Provide the (x, y) coordinate of the cell's center where the given text is located.  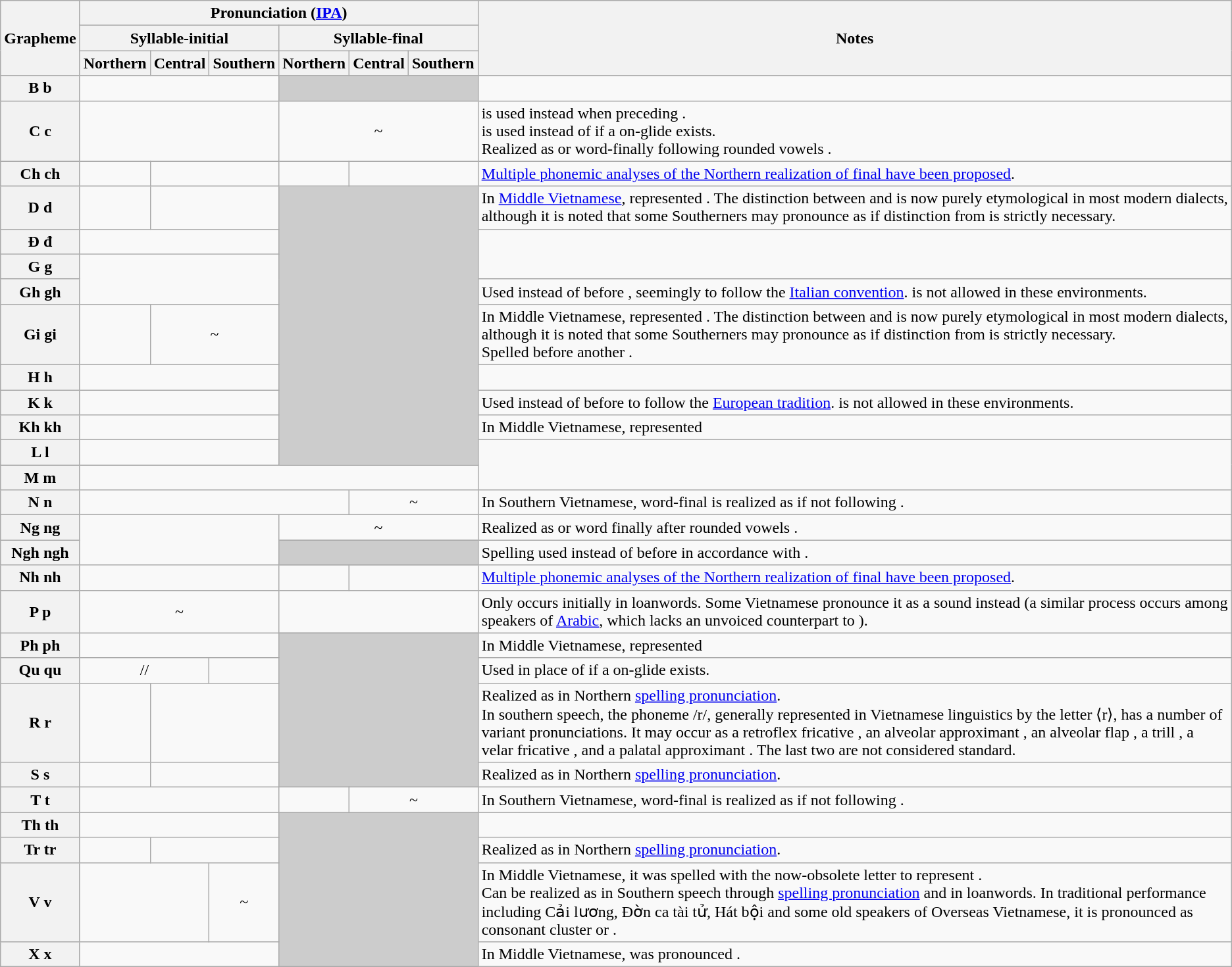
Spelling used instead of before in accordance with . (854, 553)
Kh kh (40, 428)
Ph ph (40, 645)
Used in place of if a on-glide exists. (854, 670)
Th th (40, 825)
Used instead of before , seemingly to follow the Italian convention. is not allowed in these environments. (854, 291)
Gh gh (40, 291)
// (145, 670)
K k (40, 402)
R r (40, 722)
is used instead when preceding . is used instead of if a on-glide exists.Realized as or word-finally following rounded vowels . (854, 131)
Pronunciation (IPA) (279, 13)
H h (40, 377)
Nh nh (40, 578)
L l (40, 453)
Syllable-final (379, 38)
Used instead of before to follow the European tradition. is not allowed in these environments. (854, 402)
Realized as or word finally after rounded vowels . (854, 528)
In Middle Vietnamese, was pronounced . (854, 955)
C c (40, 131)
Đ đ (40, 241)
Grapheme (40, 38)
Ch ch (40, 174)
Syllable-initial (179, 38)
P p (40, 612)
D d (40, 208)
Tr tr (40, 850)
Ngh ngh (40, 553)
B b (40, 88)
Ng ng (40, 528)
Notes (854, 38)
N n (40, 503)
T t (40, 800)
V v (40, 903)
Qu qu (40, 670)
G g (40, 266)
M m (40, 478)
S s (40, 775)
X x (40, 955)
Gi gi (40, 334)
